Output the (x, y) coordinate of the center of the cell containing the given text.  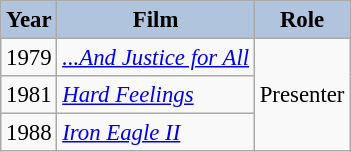
Year (29, 20)
1979 (29, 58)
Hard Feelings (156, 95)
Role (302, 20)
1981 (29, 95)
1988 (29, 133)
...And Justice for All (156, 58)
Presenter (302, 96)
Iron Eagle II (156, 133)
Film (156, 20)
